Search for the cell housing the specified text and yield its [x, y] center coordinate. 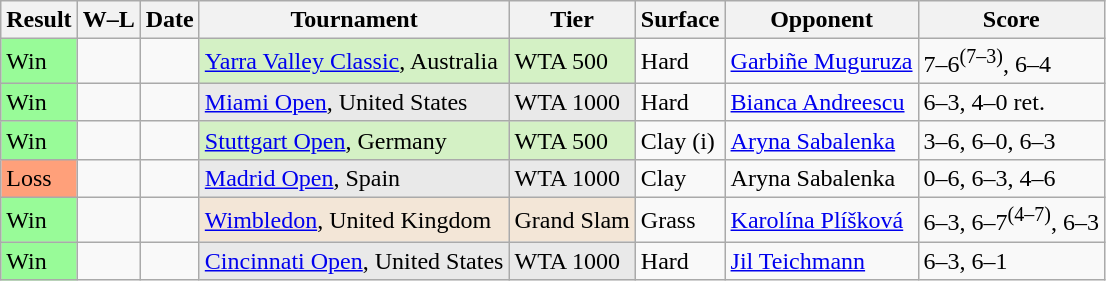
Stuttgart Open, Germany [354, 140]
Loss [39, 178]
Grand Slam [572, 220]
Madrid Open, Spain [354, 178]
Date [170, 20]
Tournament [354, 20]
7–6(7–3), 6–4 [1011, 62]
0–6, 6–3, 4–6 [1011, 178]
Score [1011, 20]
Wimbledon, United Kingdom [354, 220]
Surface [680, 20]
Grass [680, 220]
Clay [680, 178]
Bianca Andreescu [822, 102]
Opponent [822, 20]
6–3, 6–7(4–7), 6–3 [1011, 220]
6–3, 6–1 [1011, 261]
Jil Teichmann [822, 261]
Garbiñe Muguruza [822, 62]
Yarra Valley Classic, Australia [354, 62]
Tier [572, 20]
Miami Open, United States [354, 102]
6–3, 4–0 ret. [1011, 102]
Clay (i) [680, 140]
W–L [108, 20]
3–6, 6–0, 6–3 [1011, 140]
Karolína Plíšková [822, 220]
Cincinnati Open, United States [354, 261]
Result [39, 20]
